Return the [X, Y] coordinate for the center point of the cell that contains the specified text.  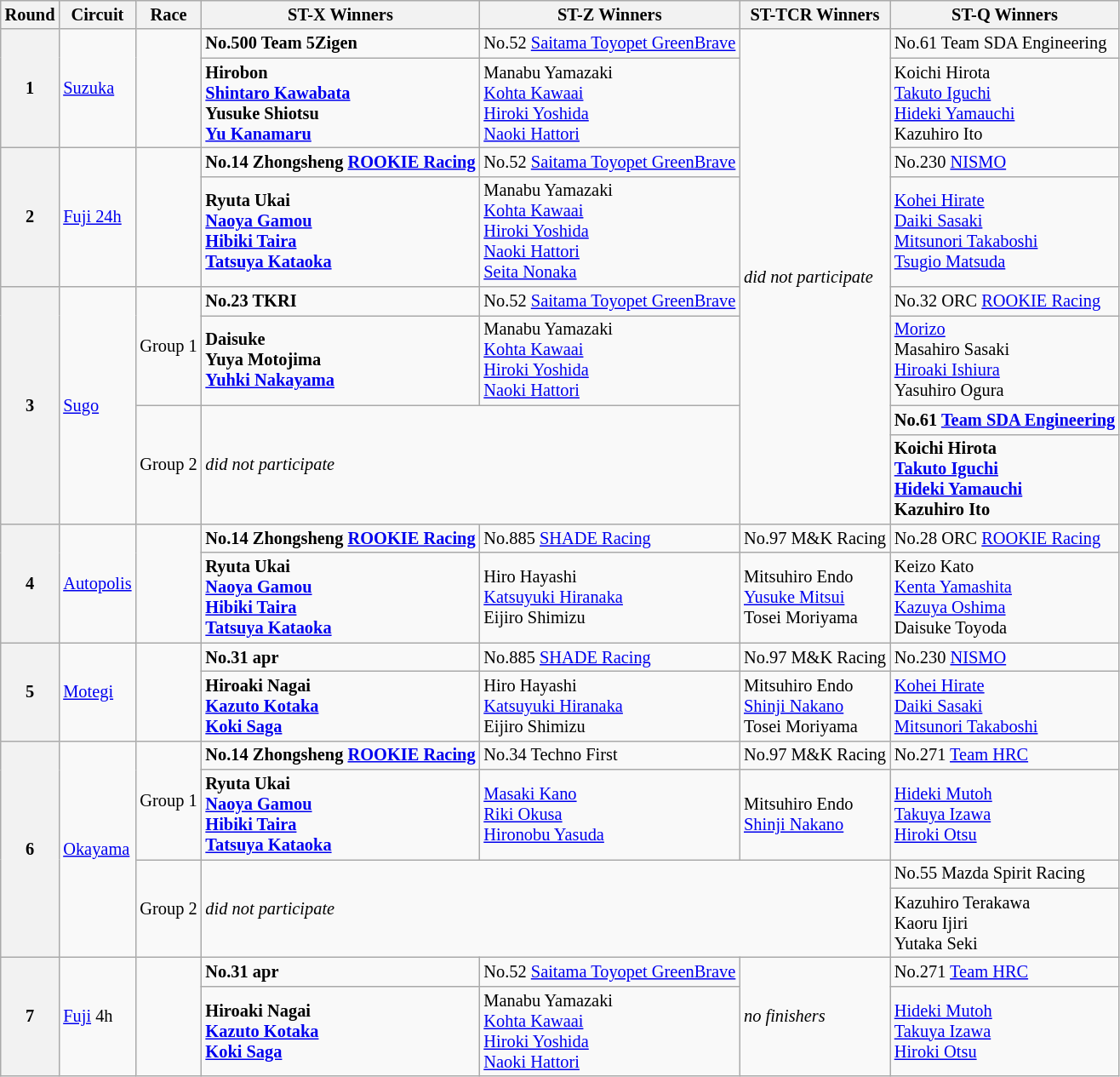
6 [31, 850]
Fuji 4h [97, 1017]
Sugo [97, 405]
Kohei Hirate Daiki Sasaki Mitsunori Takaboshi [1004, 706]
No.500 Team 5Zigen [340, 43]
no finishers [815, 1017]
Mitsuhiro Endo Yusuke Mitsui Tosei Moriyama [815, 598]
Autopolis [97, 582]
No.23 TKRI [340, 301]
7 [31, 1017]
1 [31, 89]
Circuit [97, 14]
3 [31, 405]
Masaki Kano Riki Okusa Hironobu Yasuda [609, 815]
Mitsuhiro Endo Shinji Nakano Tosei Moriyama [815, 706]
No.32 ORC ROOKIE Racing [1004, 301]
Motegi [97, 691]
No.28 ORC ROOKIE Racing [1004, 538]
Fuji 24h [97, 216]
ST-Q Winners [1004, 14]
No.55 Mazda Spirit Racing [1004, 874]
ST-X Winners [340, 14]
Mitsuhiro Endo Shinji Nakano [815, 815]
Hirobon Shintaro Kawabata Yusuke Shiotsu Yu Kanamaru [340, 103]
Round [31, 14]
5 [31, 691]
Okayama [97, 850]
Manabu Yamazaki Kohta Kawaai Hiroki Yoshida Naoki Hattori Seita Nonaka [609, 232]
Daisuke Yuya Motojima Yuhki Nakayama [340, 360]
Kohei Hirate Daiki Sasaki Mitsunori Takaboshi Tsugio Matsuda [1004, 232]
Kazuhiro Terakawa Kaoru Ijiri Yutaka Seki [1004, 923]
Morizo Masahiro Sasaki Hiroaki Ishiura Yasuhiro Ogura [1004, 360]
Keizo Kato Kenta Yamashita Kazuya Oshima Daisuke Toyoda [1004, 598]
No.34 Techno First [609, 755]
ST-Z Winners [609, 14]
4 [31, 582]
ST-TCR Winners [815, 14]
Suzuka [97, 89]
2 [31, 216]
Race [169, 14]
